Find where the given text appears and provide that cell's center as (x, y) coordinate. 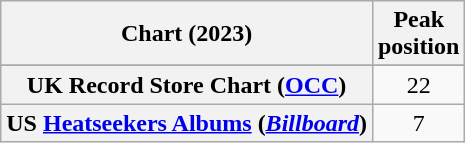
US Heatseekers Albums (Billboard) (187, 123)
22 (418, 85)
UK Record Store Chart (OCC) (187, 85)
Peakposition (418, 34)
Chart (2023) (187, 34)
7 (418, 123)
